Identify which cell holds the provided text, then report its (x, y) central coordinate. 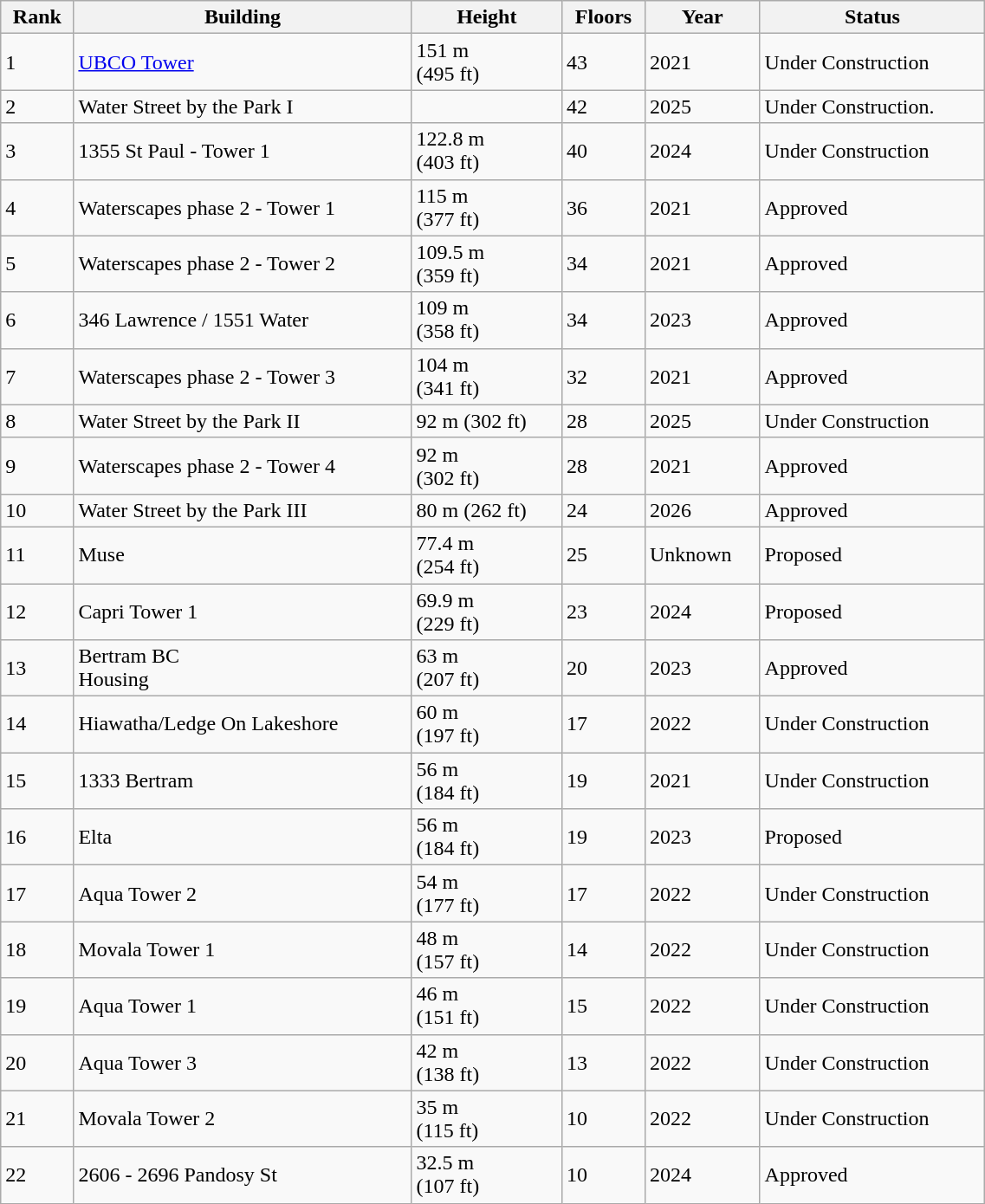
77.4 m(254 ft) (487, 554)
35 m(115 ft) (487, 1119)
Year (702, 17)
60 m(197 ft) (487, 724)
151 m(495 ft) (487, 62)
43 (604, 62)
346 Lawrence / 1551 Water (243, 320)
104 m(341 ft) (487, 376)
115 m(377 ft) (487, 208)
18 (37, 949)
UBCO Tower (243, 62)
12 (37, 612)
Water Street by the Park III (243, 510)
69.9 m(229 ft) (487, 612)
2026 (702, 510)
2606 - 2696 Pandosy St (243, 1175)
36 (604, 208)
Under Construction. (872, 107)
54 m(177 ft) (487, 894)
122.8 m(403 ft) (487, 151)
92 m (302 ft) (487, 421)
1 (37, 62)
25 (604, 554)
2 (37, 107)
Waterscapes phase 2 - Tower 2 (243, 263)
Muse (243, 554)
11 (37, 554)
40 (604, 151)
109.5 m(359 ft) (487, 263)
46 m(151 ft) (487, 1007)
Elta (243, 837)
16 (37, 837)
32.5 m(107 ft) (487, 1175)
80 m (262 ft) (487, 510)
23 (604, 612)
Water Street by the Park I (243, 107)
8 (37, 421)
32 (604, 376)
Movala Tower 1 (243, 949)
7 (37, 376)
Building (243, 17)
Unknown (702, 554)
1333 Bertram (243, 781)
Height (487, 17)
Status (872, 17)
Water Street by the Park II (243, 421)
5 (37, 263)
Waterscapes phase 2 - Tower 1 (243, 208)
24 (604, 510)
3 (37, 151)
Aqua Tower 1 (243, 1007)
Waterscapes phase 2 - Tower 4 (243, 466)
Waterscapes phase 2 - Tower 3 (243, 376)
22 (37, 1175)
92 m(302 ft) (487, 466)
Movala Tower 2 (243, 1119)
9 (37, 466)
6 (37, 320)
Aqua Tower 3 (243, 1062)
Capri Tower 1 (243, 612)
Aqua Tower 2 (243, 894)
48 m(157 ft) (487, 949)
Floors (604, 17)
4 (37, 208)
Hiawatha/Ledge On Lakeshore (243, 724)
Bertram BCHousing (243, 669)
Rank (37, 17)
42 (604, 107)
21 (37, 1119)
1355 St Paul - Tower 1 (243, 151)
63 m(207 ft) (487, 669)
42 m(138 ft) (487, 1062)
109 m(358 ft) (487, 320)
